Pinpoint the cell where the given text exists, returning its [x, y] midpoint coordinate. 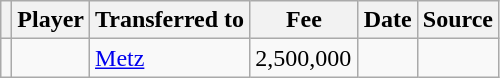
Source [458, 20]
Metz [170, 58]
2,500,000 [304, 58]
Date [388, 20]
Fee [304, 20]
Transferred to [170, 20]
Player [51, 20]
